Pinpoint the cell where the given text exists, returning its (X, Y) midpoint coordinate. 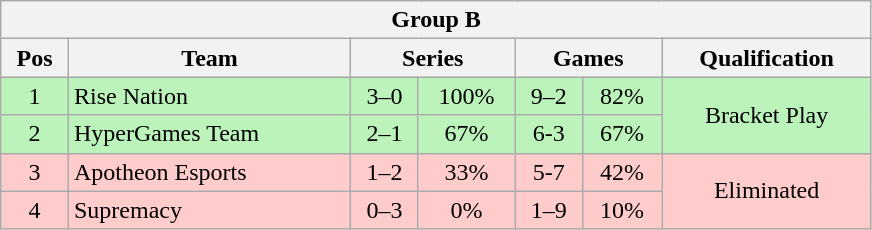
0% (466, 210)
42% (622, 172)
Series (433, 58)
2 (35, 134)
6-3 (549, 134)
Apotheon Esports (209, 172)
Rise Nation (209, 96)
9–2 (549, 96)
0–3 (385, 210)
Bracket Play (767, 115)
Eliminated (767, 191)
Team (209, 58)
33% (466, 172)
82% (622, 96)
Group B (436, 20)
Supremacy (209, 210)
1–2 (385, 172)
HyperGames Team (209, 134)
3–0 (385, 96)
Pos (35, 58)
3 (35, 172)
1 (35, 96)
4 (35, 210)
Qualification (767, 58)
5-7 (549, 172)
10% (622, 210)
Games (588, 58)
1–9 (549, 210)
100% (466, 96)
2–1 (385, 134)
